Identify which cell holds the provided text, then report its (x, y) central coordinate. 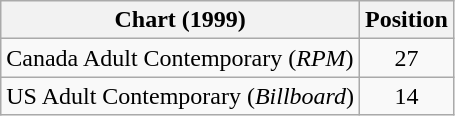
27 (407, 58)
US Adult Contemporary (Billboard) (180, 96)
Chart (1999) (180, 20)
Position (407, 20)
14 (407, 96)
Canada Adult Contemporary (RPM) (180, 58)
